For the text-containing cell, return its midpoint in (x, y) coordinate format. 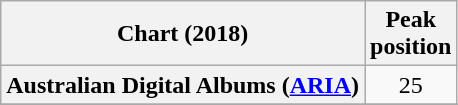
Chart (2018) (183, 34)
Australian Digital Albums (ARIA) (183, 85)
Peak position (411, 34)
25 (411, 85)
